Locate the cell with the specified text and output its (X, Y) center coordinate. 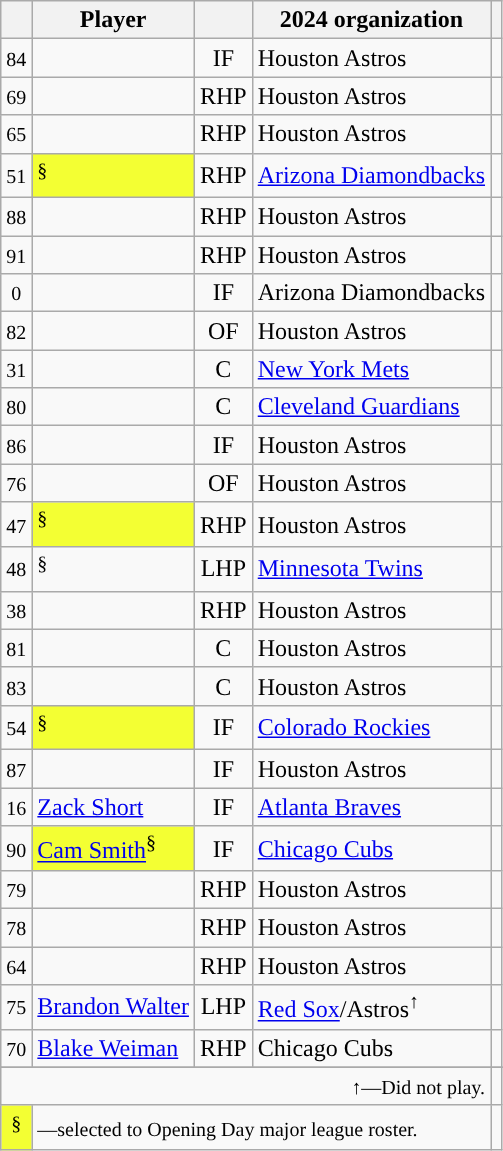
82 (16, 331)
New York Mets (371, 369)
Brandon Walter (114, 1008)
83 (16, 686)
64 (16, 966)
Cleveland Guardians (371, 407)
2024 organization (371, 20)
Cam Smith§ (114, 848)
16 (16, 807)
0 (16, 293)
65 (16, 134)
48 (16, 570)
—selected to Opening Day major league roster. (262, 1128)
51 (16, 176)
88 (16, 217)
54 (16, 728)
Player (114, 20)
Colorado Rockies (371, 728)
90 (16, 848)
91 (16, 255)
Minnesota Twins (371, 570)
69 (16, 96)
87 (16, 769)
76 (16, 483)
78 (16, 928)
38 (16, 610)
86 (16, 445)
Atlanta Braves (371, 807)
31 (16, 369)
70 (16, 1048)
Red Sox/Astros↑ (371, 1008)
Zack Short (114, 807)
81 (16, 648)
↑—Did not play. (246, 1086)
75 (16, 1008)
79 (16, 890)
Blake Weiman (114, 1048)
84 (16, 58)
80 (16, 407)
47 (16, 524)
